Find where the given text appears and provide that cell's center as [x, y] coordinate. 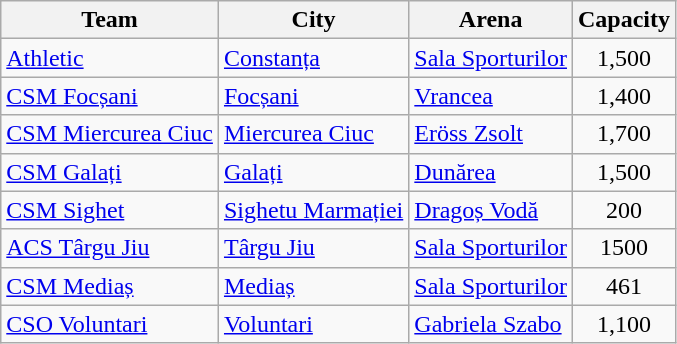
Arena [491, 20]
461 [624, 286]
Athletic [110, 58]
200 [624, 210]
Focșani [313, 96]
CSM Sighet [110, 210]
Miercurea Ciuc [313, 134]
Dunărea [491, 172]
Vrancea [491, 96]
Galați [313, 172]
1,100 [624, 324]
CSO Voluntari [110, 324]
City [313, 20]
Târgu Jiu [313, 248]
ACS Târgu Jiu [110, 248]
Mediaș [313, 286]
CSM Mediaș [110, 286]
Sighetu Marmației [313, 210]
1,700 [624, 134]
CSM Miercurea Ciuc [110, 134]
CSM Focșani [110, 96]
Eröss Zsolt [491, 134]
Capacity [624, 20]
Constanța [313, 58]
1500 [624, 248]
Voluntari [313, 324]
CSM Galați [110, 172]
Gabriela Szabo [491, 324]
Team [110, 20]
Dragoș Vodă [491, 210]
1,400 [624, 96]
